Provide the [x, y] coordinate of the cell's center where the given text is located.  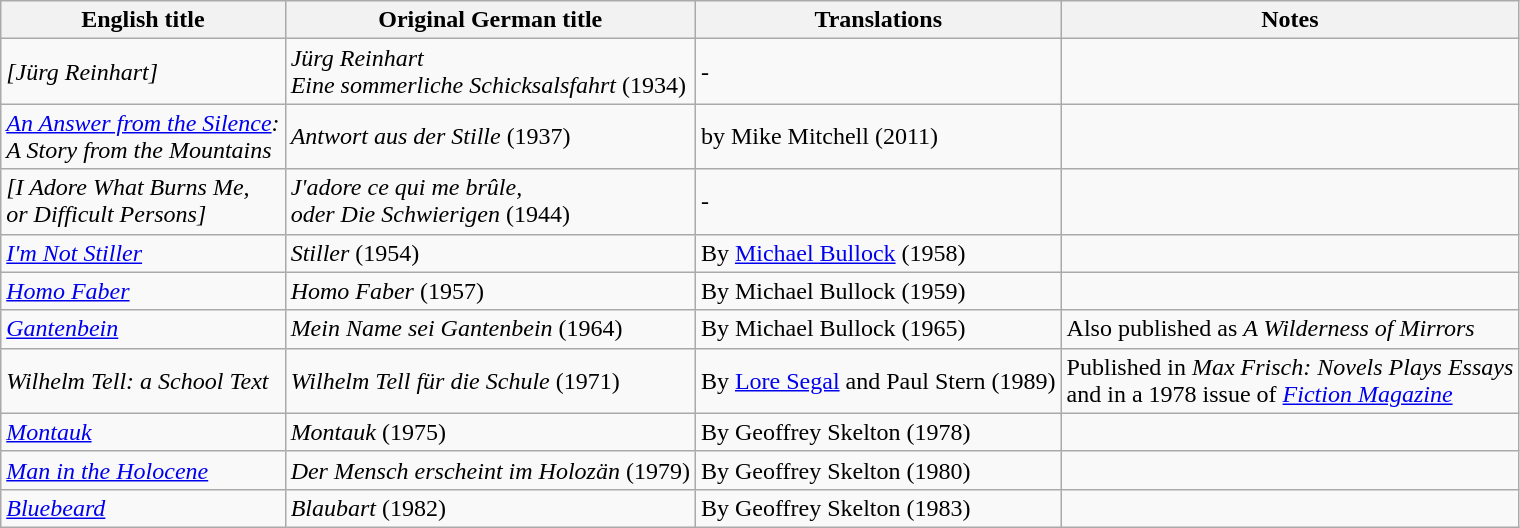
Published in Max Frisch: Novels Plays Essaysand in a 1978 issue of Fiction Magazine [1290, 380]
By Michael Bullock (1959) [878, 291]
By Geoffrey Skelton (1980) [878, 470]
Man in the Holocene [143, 470]
English title [143, 20]
Antwort aus der Stille (1937) [490, 136]
By Geoffrey Skelton (1983) [878, 508]
Montauk (1975) [490, 432]
Also published as A Wilderness of Mirrors [1290, 329]
Jürg ReinhartEine sommerliche Schicksalsfahrt (1934) [490, 72]
Wilhelm Tell: a School Text [143, 380]
An Answer from the Silence:A Story from the Mountains [143, 136]
[I Adore What Burns Me,or Difficult Persons] [143, 202]
Notes [1290, 20]
Bluebeard [143, 508]
Gantenbein [143, 329]
J'adore ce qui me brûle,oder Die Schwierigen (1944) [490, 202]
Homo Faber [143, 291]
By Geoffrey Skelton (1978) [878, 432]
Stiller (1954) [490, 253]
Der Mensch erscheint im Holozän (1979) [490, 470]
By Michael Bullock (1958) [878, 253]
Translations [878, 20]
Homo Faber (1957) [490, 291]
Mein Name sei Gantenbein (1964) [490, 329]
I'm Not Stiller [143, 253]
[Jürg Reinhart] [143, 72]
Blaubart (1982) [490, 508]
Original German title [490, 20]
By Michael Bullock (1965) [878, 329]
Montauk [143, 432]
By Lore Segal and Paul Stern (1989) [878, 380]
by Mike Mitchell (2011) [878, 136]
Wilhelm Tell für die Schule (1971) [490, 380]
